Return (X, Y) of the center of cell containing provided text 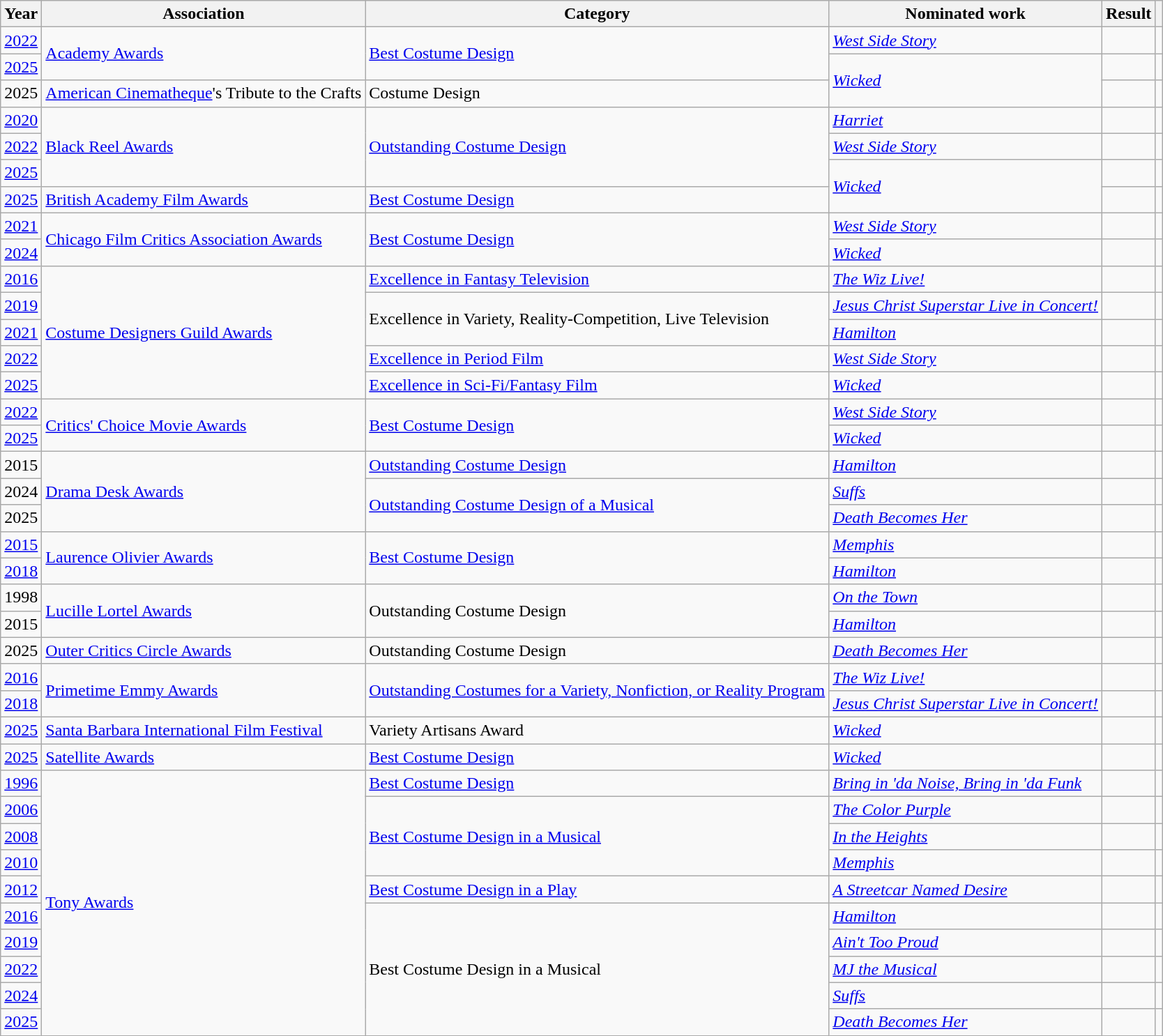
Excellence in Variety, Reality-Competition, Live Television (597, 319)
Santa Barbara International Film Festival (204, 730)
Harriet (966, 120)
Chicago Film Critics Association Awards (204, 239)
Association (204, 14)
1998 (21, 597)
Academy Awards (204, 54)
2020 (21, 120)
2012 (21, 890)
Costume Design (597, 93)
Lucille Lortel Awards (204, 611)
Primetime Emmy Awards (204, 690)
Year (21, 14)
The Color Purple (966, 810)
Nominated work (966, 14)
Black Reel Awards (204, 146)
Bring in 'da Noise, Bring in 'da Funk (966, 784)
Outstanding Costumes for a Variety, Nonfiction, or Reality Program (597, 690)
Tony Awards (204, 904)
2010 (21, 863)
American Cinematheque's Tribute to the Crafts (204, 93)
Critics' Choice Movie Awards (204, 425)
1996 (21, 784)
Laurence Olivier Awards (204, 558)
Category (597, 14)
Drama Desk Awards (204, 492)
British Academy Film Awards (204, 199)
Result (1128, 14)
On the Town (966, 597)
Satellite Awards (204, 756)
Best Costume Design in a Play (597, 890)
2006 (21, 810)
Outstanding Costume Design of a Musical (597, 505)
2008 (21, 837)
In the Heights (966, 837)
Ain't Too Proud (966, 943)
Excellence in Period Film (597, 359)
Excellence in Fantasy Television (597, 279)
Excellence in Sci-Fi/Fantasy Film (597, 386)
Variety Artisans Award (597, 730)
MJ the Musical (966, 969)
A Streetcar Named Desire (966, 890)
Costume Designers Guild Awards (204, 332)
Outer Critics Circle Awards (204, 650)
